Pinpoint the cell where the given text exists, returning its [x, y] midpoint coordinate. 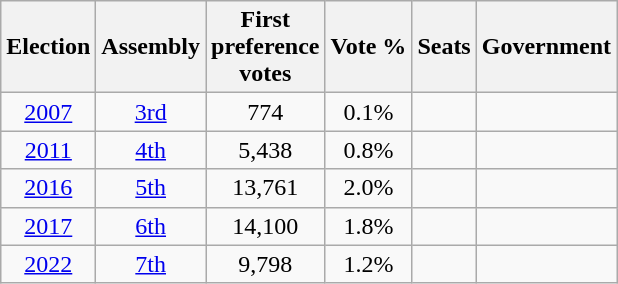
0.1% [368, 112]
4th [151, 150]
Assembly [151, 47]
9,798 [266, 264]
14,100 [266, 226]
0.8% [368, 150]
2.0% [368, 188]
1.8% [368, 226]
Vote % [368, 47]
1.2% [368, 264]
6th [151, 226]
Government [546, 47]
3rd [151, 112]
5,438 [266, 150]
2007 [48, 112]
Seats [444, 47]
5th [151, 188]
Election [48, 47]
2011 [48, 150]
2016 [48, 188]
774 [266, 112]
7th [151, 264]
2017 [48, 226]
First preference votes [266, 47]
13,761 [266, 188]
2022 [48, 264]
